Scan for the cell matching the given text and deliver its [x, y] coordinate at center. 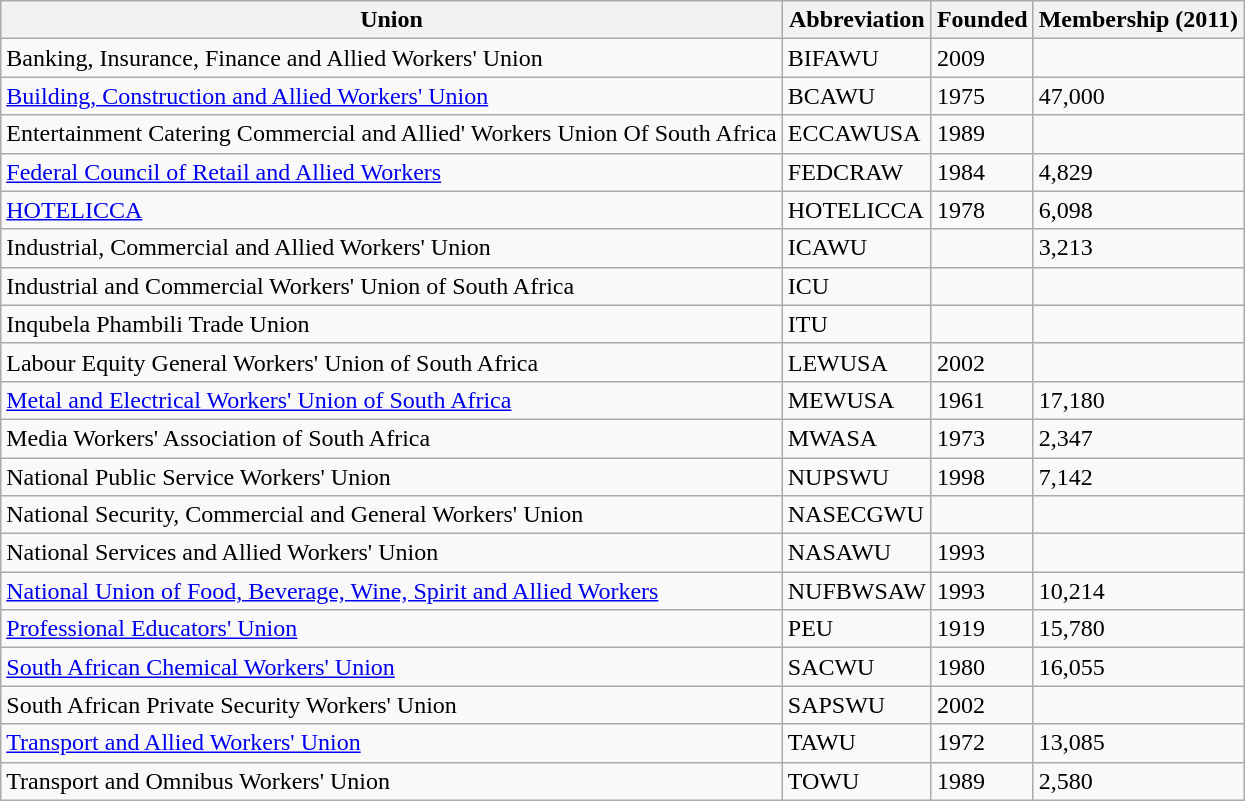
Membership (2011) [1138, 20]
6,098 [1138, 210]
National Union of Food, Beverage, Wine, Spirit and Allied Workers [392, 591]
47,000 [1138, 96]
10,214 [1138, 591]
ICU [856, 286]
1984 [982, 172]
NUFBWSAW [856, 591]
PEU [856, 629]
NASECGWU [856, 515]
National Security, Commercial and General Workers' Union [392, 515]
Industrial, Commercial and Allied Workers' Union [392, 248]
SAPSWU [856, 705]
17,180 [1138, 400]
7,142 [1138, 477]
1919 [982, 629]
MWASA [856, 438]
SACWU [856, 667]
1961 [982, 400]
Media Workers' Association of South Africa [392, 438]
Building, Construction and Allied Workers' Union [392, 96]
Industrial and Commercial Workers' Union of South Africa [392, 286]
13,085 [1138, 743]
NASAWU [856, 553]
1973 [982, 438]
3,213 [1138, 248]
1980 [982, 667]
Professional Educators' Union [392, 629]
2,580 [1138, 781]
1978 [982, 210]
Banking, Insurance, Finance and Allied Workers' Union [392, 58]
Labour Equity General Workers' Union of South Africa [392, 362]
1975 [982, 96]
Inqubela Phambili Trade Union [392, 324]
Founded [982, 20]
NUPSWU [856, 477]
LEWUSA [856, 362]
Abbreviation [856, 20]
Transport and Omnibus Workers' Union [392, 781]
ITU [856, 324]
South African Chemical Workers' Union [392, 667]
Federal Council of Retail and Allied Workers [392, 172]
Metal and Electrical Workers' Union of South Africa [392, 400]
MEWUSA [856, 400]
BIFAWU [856, 58]
National Services and Allied Workers' Union [392, 553]
TOWU [856, 781]
2009 [982, 58]
1972 [982, 743]
4,829 [1138, 172]
16,055 [1138, 667]
1998 [982, 477]
BCAWU [856, 96]
Union [392, 20]
TAWU [856, 743]
ECCAWUSA [856, 134]
FEDCRAW [856, 172]
South African Private Security Workers' Union [392, 705]
ICAWU [856, 248]
Transport and Allied Workers' Union [392, 743]
Entertainment Catering Commercial and Allied' Workers Union Of South Africa [392, 134]
National Public Service Workers' Union [392, 477]
15,780 [1138, 629]
2,347 [1138, 438]
